Locate the cell with the specified text and output its (x, y) center coordinate. 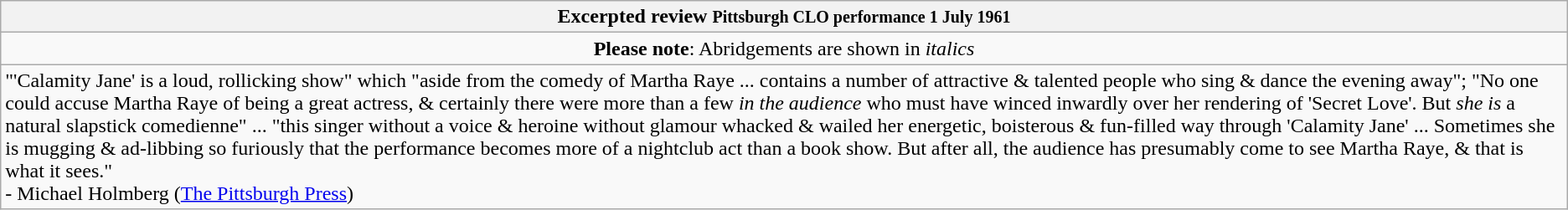
Excerpted review Pittsburgh CLO performance 1 July 1961 (784, 17)
Please note: Abridgements are shown in italics (784, 49)
